From the cell containing the given text, extract its center point as [x, y] coordinate. 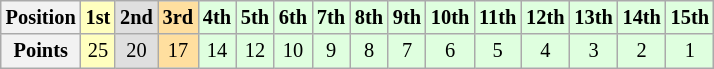
13th [593, 17]
5th [255, 17]
2 [642, 51]
9th [407, 17]
5 [498, 51]
Points [41, 51]
2nd [136, 17]
17 [178, 51]
12th [545, 17]
1st [98, 17]
11th [498, 17]
10 [293, 51]
10th [450, 17]
Position [41, 17]
4 [545, 51]
25 [98, 51]
1 [690, 51]
7th [331, 17]
7 [407, 51]
3rd [178, 17]
9 [331, 51]
6th [293, 17]
4th [217, 17]
8 [369, 51]
14 [217, 51]
15th [690, 17]
20 [136, 51]
12 [255, 51]
14th [642, 17]
8th [369, 17]
6 [450, 51]
3 [593, 51]
